Scan for the cell matching the given text and deliver its [X, Y] coordinate at center. 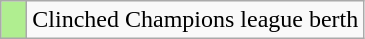
Clinched Champions league berth [196, 20]
